Find where the given text appears and provide that cell's center as [x, y] coordinate. 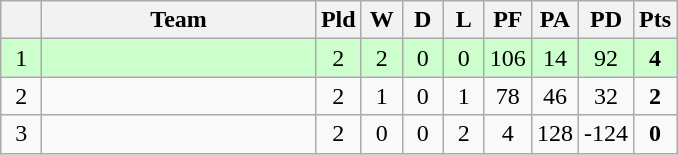
-124 [606, 134]
92 [606, 58]
106 [508, 58]
128 [554, 134]
Pts [654, 20]
Team [179, 20]
L [464, 20]
PF [508, 20]
Pld [338, 20]
32 [606, 96]
14 [554, 58]
46 [554, 96]
PD [606, 20]
W [382, 20]
D [422, 20]
78 [508, 96]
PA [554, 20]
3 [22, 134]
